Find where the given text appears and provide that cell's center as [X, Y] coordinate. 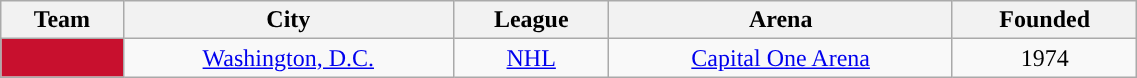
League [532, 20]
NHL [532, 58]
Washington, D.C. [288, 58]
Team [62, 20]
Arena [781, 20]
Capital One Arena [781, 58]
1974 [1044, 58]
City [288, 20]
Founded [1044, 20]
